Provide the [X, Y] coordinate of the cell's center where the given text is located.  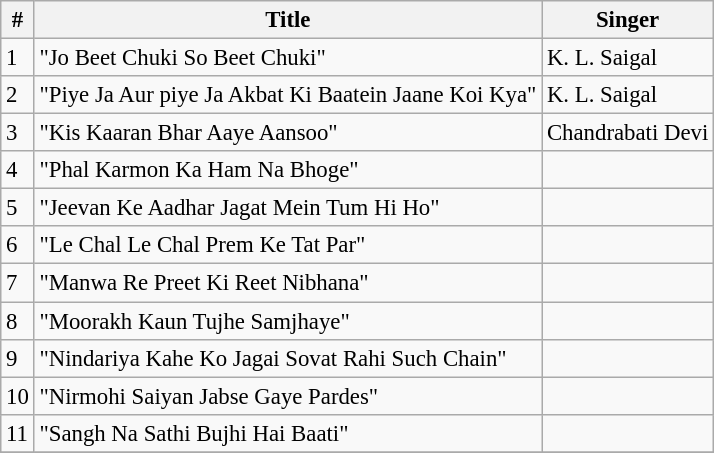
4 [18, 170]
"Manwa Re Preet Ki Reet Nibhana" [288, 283]
11 [18, 433]
Singer [628, 20]
"Phal Karmon Ka Ham Na Bhoge" [288, 170]
7 [18, 283]
"Jeevan Ke Aadhar Jagat Mein Tum Hi Ho" [288, 208]
2 [18, 95]
"Sangh Na Sathi Bujhi Hai Baati" [288, 433]
"Nirmohi Saiyan Jabse Gaye Pardes" [288, 396]
5 [18, 208]
"Piye Ja Aur piye Ja Akbat Ki Baatein Jaane Koi Kya" [288, 95]
"Nindariya Kahe Ko Jagai Sovat Rahi Such Chain" [288, 358]
9 [18, 358]
3 [18, 133]
"Kis Kaaran Bhar Aaye Aansoo" [288, 133]
"Jo Beet Chuki So Beet Chuki" [288, 58]
"Le Chal Le Chal Prem Ke Tat Par" [288, 245]
"Moorakh Kaun Tujhe Samjhaye" [288, 321]
1 [18, 58]
8 [18, 321]
6 [18, 245]
# [18, 20]
Title [288, 20]
10 [18, 396]
Chandrabati Devi [628, 133]
